From the cell containing the given text, extract its center point as (X, Y) coordinate. 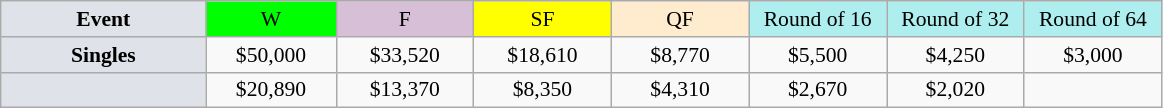
$2,670 (818, 90)
Round of 32 (955, 19)
SF (543, 19)
$5,500 (818, 55)
Round of 16 (818, 19)
$8,770 (680, 55)
W (271, 19)
$4,250 (955, 55)
$20,890 (271, 90)
$50,000 (271, 55)
$13,370 (405, 90)
$18,610 (543, 55)
$33,520 (405, 55)
$8,350 (543, 90)
Round of 64 (1093, 19)
$3,000 (1093, 55)
Singles (104, 55)
QF (680, 19)
F (405, 19)
$4,310 (680, 90)
$2,020 (955, 90)
Event (104, 19)
